Scan for the cell matching the given text and deliver its [x, y] coordinate at center. 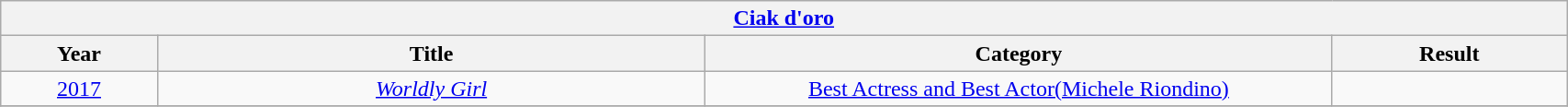
Year [79, 53]
2017 [79, 89]
Worldly Girl [432, 89]
Category [1019, 53]
Ciak d'oro [784, 18]
Title [432, 53]
Best Actress and Best Actor(Michele Riondino) [1019, 89]
Result [1450, 53]
